Determine the [x, y] coordinate at the center of the cell enclosing the given text.  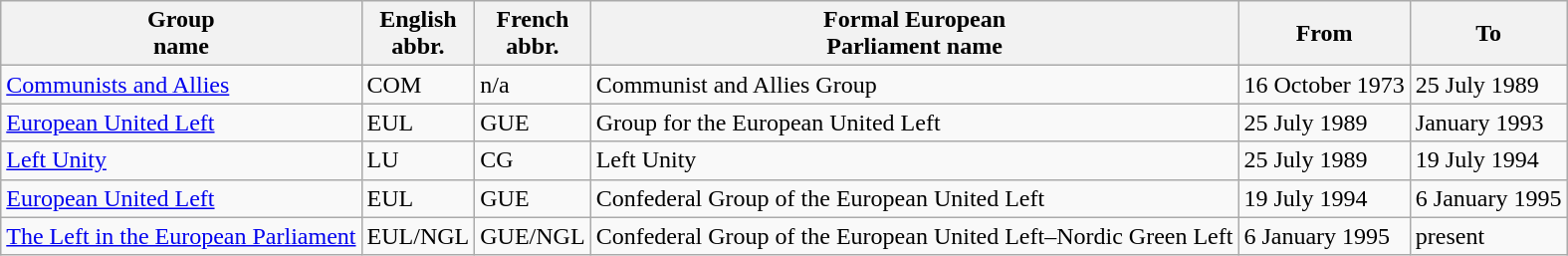
Communists and Allies [181, 85]
Communist and Allies Group [914, 85]
present [1488, 236]
GUE/NGL [533, 236]
January 1993 [1488, 123]
Englishabbr. [418, 34]
COM [418, 85]
LU [418, 160]
From [1324, 34]
To [1488, 34]
EUL/NGL [418, 236]
Group for the European United Left [914, 123]
The Left in the European Parliament [181, 236]
16 October 1973 [1324, 85]
Frenchabbr. [533, 34]
Confederal Group of the European United Left [914, 198]
CG [533, 160]
Formal EuropeanParliament name [914, 34]
n/a [533, 85]
Groupname [181, 34]
Confederal Group of the European United Left–Nordic Green Left [914, 236]
